Find where the given text appears and provide that cell's center as [x, y] coordinate. 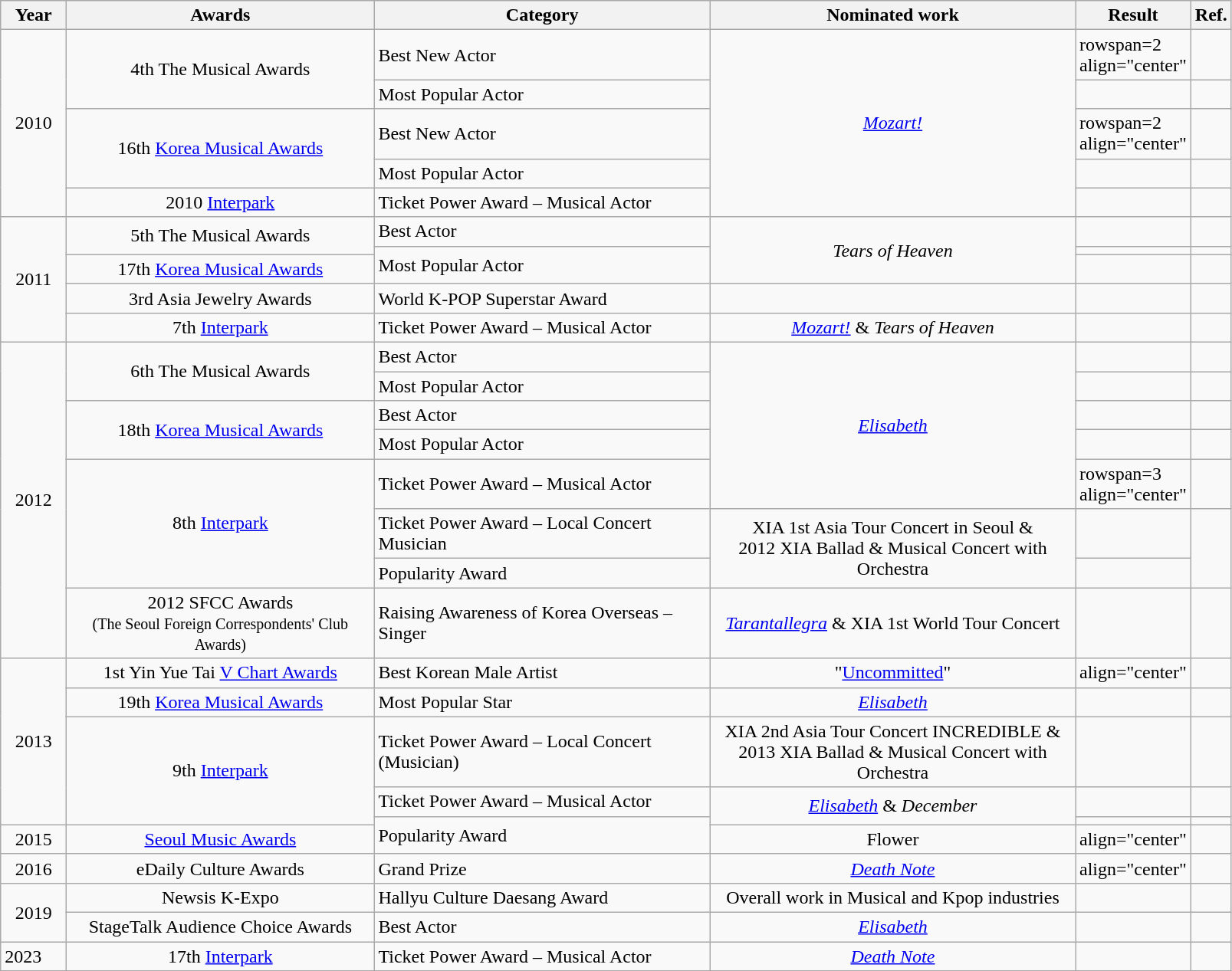
"Uncommitted" [892, 673]
2013 [34, 742]
18th Korea Musical Awards [221, 430]
Awards [221, 15]
1st Yin Yue Tai V Chart Awards [221, 673]
16th Korea Musical Awards [221, 149]
Grand Prize [543, 868]
2016 [34, 868]
Most Popular Star [543, 702]
4th The Musical Awards [221, 69]
Result [1133, 15]
Best Korean Male Artist [543, 673]
Category [543, 15]
3rd Asia Jewelry Awards [221, 298]
2012 [34, 500]
StageTalk Audience Choice Awards [221, 927]
XIA 1st Asia Tour Concert in Seoul &2012 XIA Ballad & Musical Concert with Orchestra [892, 549]
World K-POP Superstar Award [543, 298]
2015 [34, 839]
2012 SFCC Awards(The Seoul Foreign Correspondents' Club Awards) [221, 623]
Mozart! [892, 123]
8th Interpark [221, 523]
Nominated work [892, 15]
rowspan=3 align="center" [1133, 484]
7th Interpark [221, 327]
2010 Interpark [221, 202]
2010 [34, 123]
Ticket Power Award – Local Concert Musician [543, 533]
2023 [34, 956]
9th Interpark [221, 771]
17th Interpark [221, 956]
Overall work in Musical and Kpop industries [892, 897]
Tears of Heaven [892, 250]
Seoul Music Awards [221, 839]
Year [34, 15]
2019 [34, 912]
19th Korea Musical Awards [221, 702]
Ref. [1211, 15]
Elisabeth & December [892, 806]
Ticket Power Award – Local Concert (Musician) [543, 752]
5th The Musical Awards [221, 236]
2011 [34, 279]
Hallyu Culture Daesang Award [543, 897]
Flower [892, 839]
6th The Musical Awards [221, 371]
Tarantallegra & XIA 1st World Tour Concert [892, 623]
XIA 2nd Asia Tour Concert INCREDIBLE &2013 XIA Ballad & Musical Concert with Orchestra [892, 752]
eDaily Culture Awards [221, 868]
Mozart! & Tears of Heaven [892, 327]
Raising Awareness of Korea Overseas – Singer [543, 623]
Newsis K-Expo [221, 897]
17th Korea Musical Awards [221, 269]
